From the cell containing the given text, extract its center point as [X, Y] coordinate. 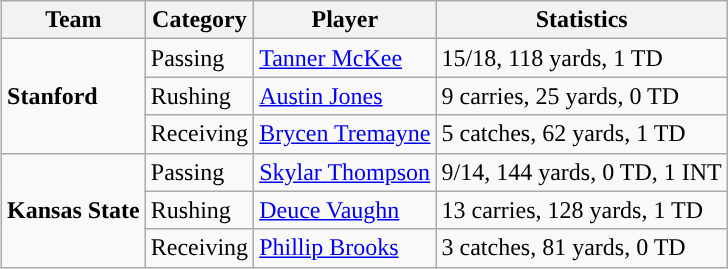
5 catches, 62 yards, 1 TD [582, 134]
Skylar Thompson [345, 172]
Austin Jones [345, 96]
13 carries, 128 yards, 1 TD [582, 210]
Player [345, 20]
15/18, 118 yards, 1 TD [582, 58]
Tanner McKee [345, 58]
9/14, 144 yards, 0 TD, 1 INT [582, 172]
Stanford [74, 96]
Brycen Tremayne [345, 134]
Phillip Brooks [345, 248]
9 carries, 25 yards, 0 TD [582, 96]
Team [74, 20]
3 catches, 81 yards, 0 TD [582, 248]
Statistics [582, 20]
Kansas State [74, 210]
Category [199, 20]
Deuce Vaughn [345, 210]
